For the text-containing cell, return its midpoint in [X, Y] coordinate format. 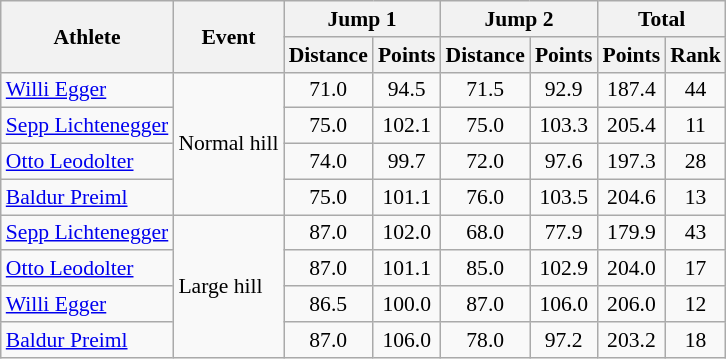
78.0 [486, 340]
86.5 [328, 304]
102.0 [407, 233]
205.4 [632, 126]
76.0 [486, 197]
204.6 [632, 197]
97.2 [564, 340]
Event [228, 36]
12 [696, 304]
85.0 [486, 269]
92.9 [564, 90]
43 [696, 233]
68.0 [486, 233]
Jump 2 [520, 19]
102.9 [564, 269]
206.0 [632, 304]
Large hill [228, 286]
74.0 [328, 162]
71.0 [328, 90]
103.5 [564, 197]
77.9 [564, 233]
97.6 [564, 162]
102.1 [407, 126]
Rank [696, 55]
13 [696, 197]
187.4 [632, 90]
100.0 [407, 304]
94.5 [407, 90]
Jump 1 [362, 19]
Normal hill [228, 143]
17 [696, 269]
197.3 [632, 162]
204.0 [632, 269]
103.3 [564, 126]
72.0 [486, 162]
28 [696, 162]
203.2 [632, 340]
71.5 [486, 90]
Total [662, 19]
11 [696, 126]
Athlete [88, 36]
179.9 [632, 233]
18 [696, 340]
99.7 [407, 162]
44 [696, 90]
